Extract the (x, y) coordinate from the center of the cell holding the provided text.  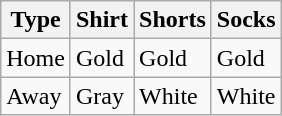
Socks (246, 20)
Gray (102, 96)
Away (36, 96)
Home (36, 58)
Type (36, 20)
Shirt (102, 20)
Shorts (173, 20)
